Identify which cell holds the provided text, then report its (x, y) central coordinate. 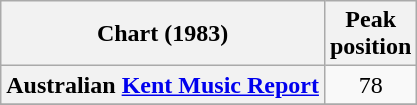
Australian Kent Music Report (163, 85)
78 (370, 85)
Peakposition (370, 34)
Chart (1983) (163, 34)
